Identify which cell holds the provided text, then report its [X, Y] central coordinate. 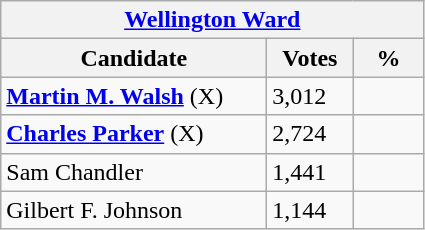
% [388, 58]
Martin M. Walsh (X) [134, 96]
Sam Chandler [134, 172]
Votes [310, 58]
Candidate [134, 58]
1,144 [310, 210]
1,441 [310, 172]
Charles Parker (X) [134, 134]
3,012 [310, 96]
2,724 [310, 134]
Wellington Ward [212, 20]
Gilbert F. Johnson [134, 210]
